Scan for the cell matching the given text and deliver its (X, Y) coordinate at center. 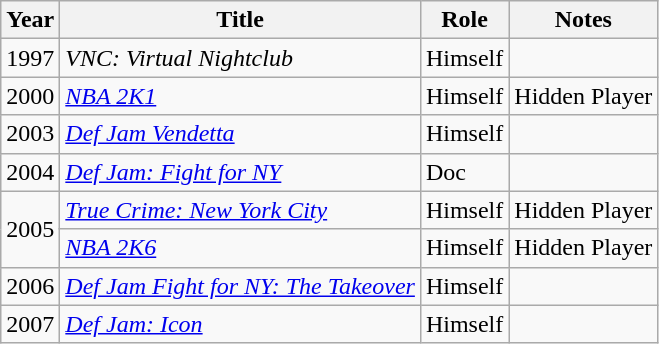
Def Jam Fight for NY: The Takeover (240, 286)
2004 (30, 172)
2007 (30, 324)
2003 (30, 134)
Def Jam Vendetta (240, 134)
1997 (30, 58)
Title (240, 20)
Def Jam: Fight for NY (240, 172)
VNC: Virtual Nightclub (240, 58)
2006 (30, 286)
2005 (30, 229)
2000 (30, 96)
True Crime: New York City (240, 210)
Doc (464, 172)
Notes (584, 20)
Year (30, 20)
NBA 2K1 (240, 96)
NBA 2K6 (240, 248)
Role (464, 20)
Def Jam: Icon (240, 324)
